Return the [X, Y] coordinate for the center point of the cell that contains the specified text.  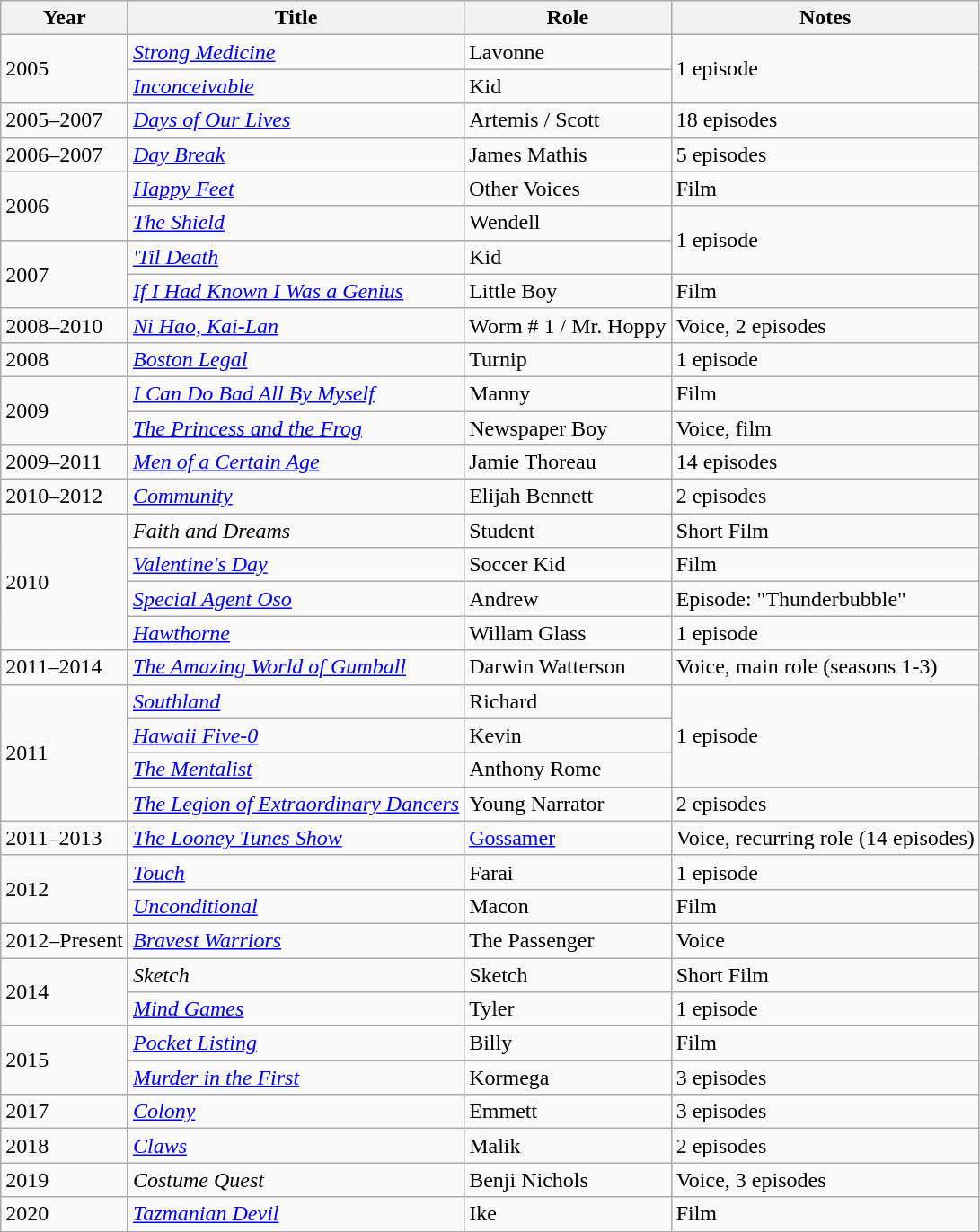
2009 [65, 410]
Ni Hao, Kai-Lan [296, 325]
Mind Games [296, 1009]
Gossamer [568, 838]
Billy [568, 1043]
The Looney Tunes Show [296, 838]
Soccer Kid [568, 565]
2019 [65, 1180]
2008–2010 [65, 325]
2006 [65, 206]
Newspaper Boy [568, 428]
Hawthorne [296, 633]
Emmett [568, 1112]
Voice [825, 940]
Malik [568, 1146]
2017 [65, 1112]
2020 [65, 1214]
2006–2007 [65, 154]
Days of Our Lives [296, 120]
Valentine's Day [296, 565]
2011–2014 [65, 667]
Benji Nichols [568, 1180]
The Mentalist [296, 770]
Tazmanian Devil [296, 1214]
Darwin Watterson [568, 667]
Manny [568, 393]
Turnip [568, 359]
Day Break [296, 154]
Student [568, 531]
Andrew [568, 599]
Voice, film [825, 428]
The Shield [296, 223]
Murder in the First [296, 1078]
Role [568, 18]
Title [296, 18]
Artemis / Scott [568, 120]
Strong Medicine [296, 52]
Richard [568, 701]
2012–Present [65, 940]
2010–2012 [65, 497]
Claws [296, 1146]
2005–2007 [65, 120]
Voice, 3 episodes [825, 1180]
2008 [65, 359]
Lavonne [568, 52]
Year [65, 18]
Other Voices [568, 189]
Boston Legal [296, 359]
Anthony Rome [568, 770]
2005 [65, 69]
Voice, main role (seasons 1-3) [825, 667]
2011 [65, 752]
5 episodes [825, 154]
2014 [65, 991]
The Legion of Extraordinary Dancers [296, 804]
14 episodes [825, 462]
Men of a Certain Age [296, 462]
2011–2013 [65, 838]
Unconditional [296, 906]
'Til Death [296, 257]
2018 [65, 1146]
Pocket Listing [296, 1043]
Touch [296, 872]
2010 [65, 582]
I Can Do Bad All By Myself [296, 393]
Hawaii Five-0 [296, 735]
Kevin [568, 735]
Special Agent Oso [296, 599]
Episode: "Thunderbubble" [825, 599]
2007 [65, 274]
Costume Quest [296, 1180]
Jamie Thoreau [568, 462]
Little Boy [568, 291]
Bravest Warriors [296, 940]
Elijah Bennett [568, 497]
Voice, recurring role (14 episodes) [825, 838]
Macon [568, 906]
If I Had Known I Was a Genius [296, 291]
Worm # 1 / Mr. Hoppy [568, 325]
Notes [825, 18]
Young Narrator [568, 804]
Faith and Dreams [296, 531]
Farai [568, 872]
Ike [568, 1214]
Colony [296, 1112]
Willam Glass [568, 633]
Happy Feet [296, 189]
Tyler [568, 1009]
The Princess and the Frog [296, 428]
Community [296, 497]
Inconceivable [296, 86]
The Passenger [568, 940]
The Amazing World of Gumball [296, 667]
2009–2011 [65, 462]
18 episodes [825, 120]
James Mathis [568, 154]
Southland [296, 701]
Wendell [568, 223]
2015 [65, 1060]
Kormega [568, 1078]
2012 [65, 889]
Voice, 2 episodes [825, 325]
